Search for the cell housing the specified text and yield its (X, Y) center coordinate. 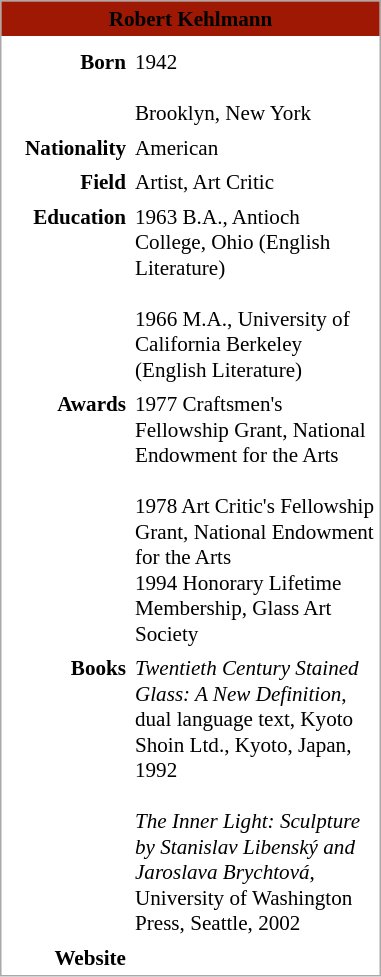
Nationality (66, 147)
Field (66, 182)
1963 B.A., Antioch College, Ohio (English Literature)1966 M.A., University of California Berkeley (English Literature) (254, 294)
Website (66, 957)
Awards (66, 519)
Born (66, 88)
1942Brooklyn, New York (254, 88)
Books (66, 796)
Education (66, 294)
Artist, Art Critic (254, 182)
Robert Kehlmann (191, 19)
American (254, 147)
